Identify which cell holds the provided text, then report its (x, y) central coordinate. 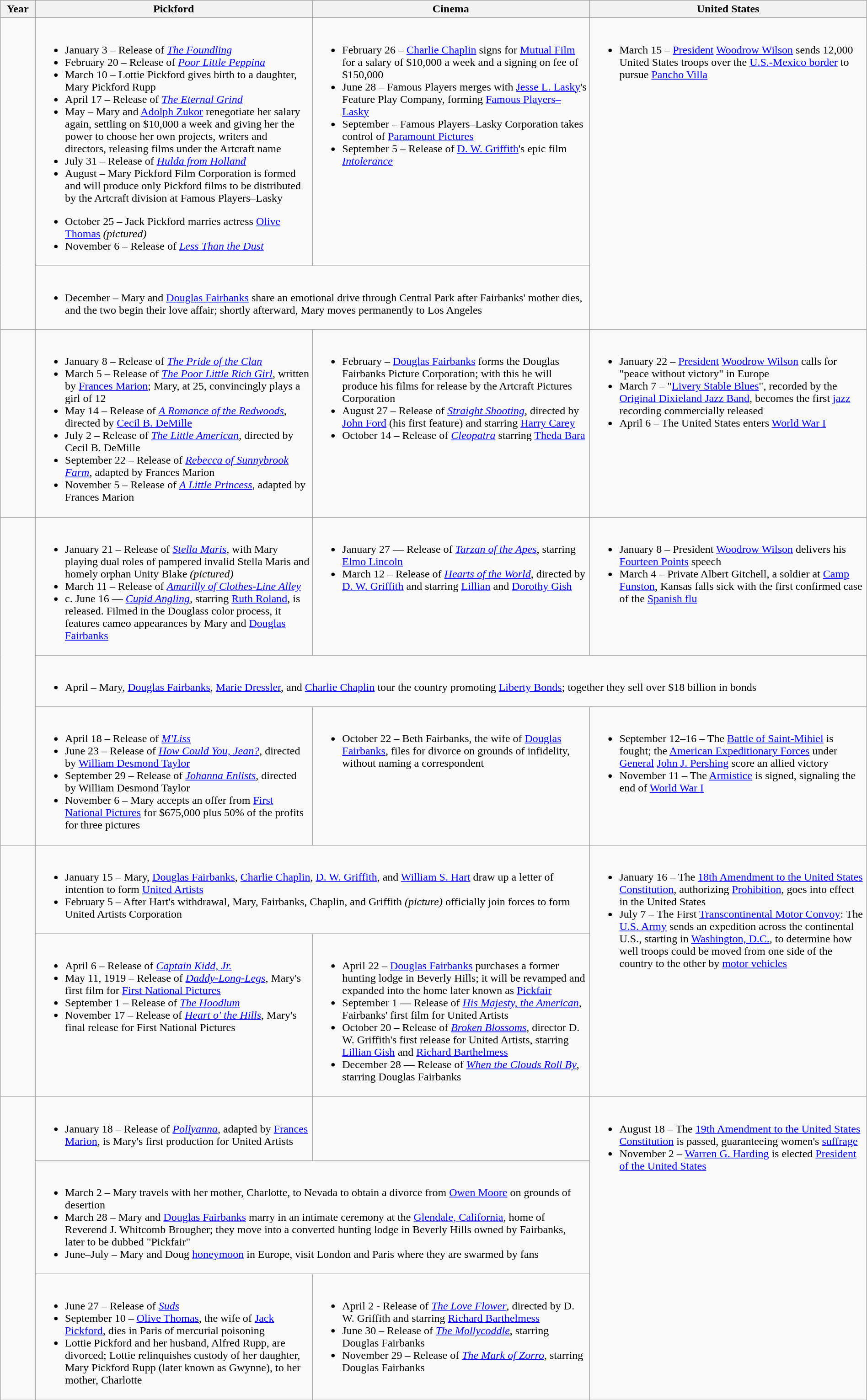
Year (18, 9)
March 15 – President Woodrow Wilson sends 12,000 United States troops over the U.S.-Mexico border to pursue Pancho Villa (728, 174)
United States (728, 9)
Cinema (451, 9)
October 22 – Beth Fairbanks, the wife of Douglas Fairbanks, files for divorce on grounds of infidelity, without naming a correspondent (451, 776)
Pickford (174, 9)
January 18 – Release of Pollyanna, adapted by Frances Marion, is Mary's first production for United Artists (174, 1128)
